Extract the [X, Y] coordinate from the center of the cell holding the provided text.  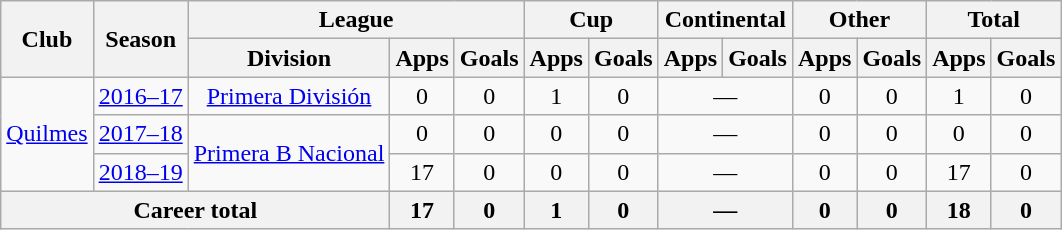
2018–19 [140, 172]
Career total [196, 210]
Cup [591, 20]
Total [994, 20]
Primera B Nacional [289, 153]
Club [47, 39]
2016–17 [140, 96]
Season [140, 39]
Primera División [289, 96]
Other [859, 20]
2017–18 [140, 134]
League [356, 20]
Quilmes [47, 134]
18 [959, 210]
Division [289, 58]
Continental [725, 20]
